Output the (x, y) coordinate of the center of the cell containing the given text.  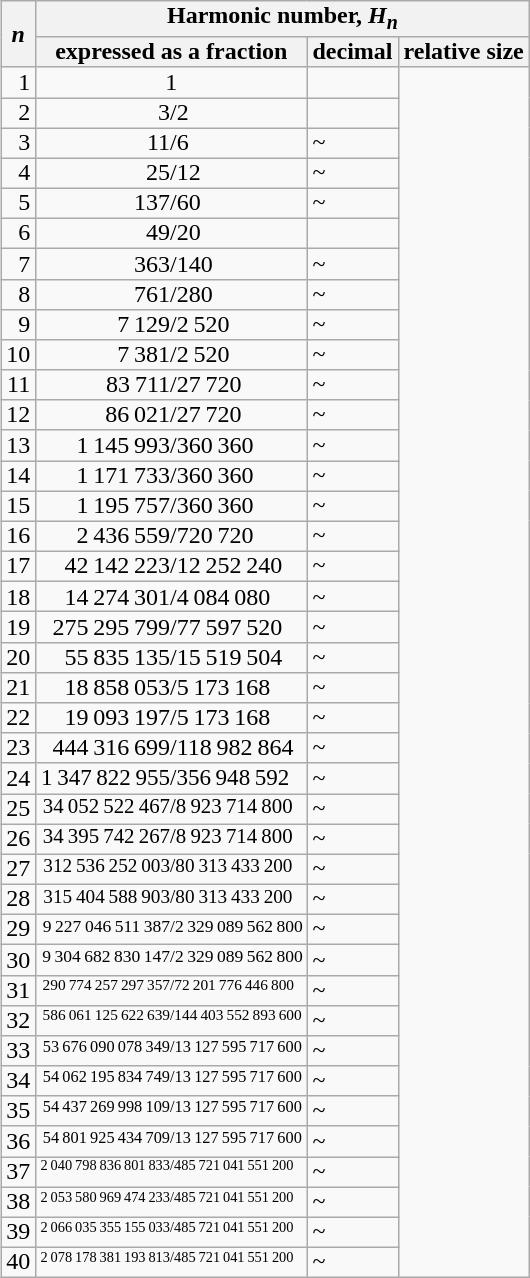
30 (18, 960)
18 (18, 597)
6 (18, 234)
34 052 522 467 (103, 809)
8 (18, 294)
Harmonic number, Hn (283, 19)
1 195 757 (103, 506)
/2 (238, 113)
28 (18, 899)
1 347 822 955 (103, 778)
19 (18, 627)
29 (18, 930)
40 (18, 1262)
33 (18, 1051)
37 (18, 1172)
/77 597 520 (238, 627)
2 066 035 355 155 033 (103, 1232)
26 (18, 839)
49 (103, 234)
34 (18, 1081)
21 (18, 687)
2 436 559 (103, 536)
/12 (238, 173)
/280 (238, 294)
/4 084 080 (238, 597)
/6 (238, 143)
54 062 195 834 749 (103, 1081)
1 171 733 (103, 476)
14 (18, 476)
/118 982 864 (238, 748)
/144 403 552 893 600 (238, 1020)
12 (18, 415)
86 021 (103, 415)
315 404 588 903 (103, 899)
17 (18, 566)
13 (18, 445)
36 (18, 1141)
24 (18, 778)
/356 948 592 (238, 778)
54 801 925 434 709 (103, 1141)
expressed as a fraction (172, 52)
761 (103, 294)
9 304 682 830 147 (103, 960)
9 227 046 511 387 (103, 930)
39 (18, 1232)
/15 519 504 (238, 657)
4 (18, 173)
20 (18, 657)
relative size (464, 52)
decimal (352, 52)
23 (18, 748)
38 (18, 1202)
7 (18, 264)
137 (103, 203)
/720 720 (238, 536)
275 295 799 (103, 627)
/12 252 240 (238, 566)
/60 (238, 203)
586 061 125 622 639 (103, 1020)
2 053 580 969 474 233 (103, 1202)
290 774 257 297 357 (103, 990)
83 711 (103, 385)
/20 (238, 234)
15 (18, 506)
19 093 197 (103, 718)
32 (18, 1020)
35 (18, 1111)
n (18, 34)
42 142 223 (103, 566)
2 (18, 113)
7 381 (103, 355)
5 (18, 203)
444 316 699 (103, 748)
53 676 090 078 349 (103, 1051)
363 (103, 264)
14 274 301 (103, 597)
18 858 053 (103, 687)
55 835 135 (103, 657)
7 129 (103, 324)
2 040 798 836 801 833 (103, 1172)
31 (18, 990)
312 536 252 003 (103, 869)
54 437 269 998 109 (103, 1111)
27 (18, 869)
34 395 742 267 (103, 839)
16 (18, 536)
9 (18, 324)
22 (18, 718)
1 145 993 (103, 445)
/72 201 776 446 800 (238, 990)
2 078 178 381 193 813 (103, 1262)
10 (18, 355)
/140 (238, 264)
